Return the (x, y) coordinate for the center point of the cell that contains the specified text.  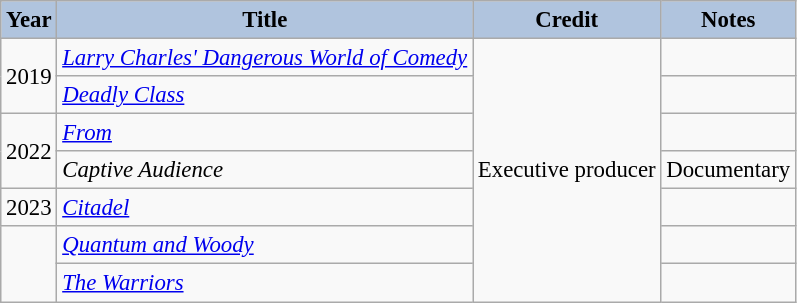
Executive producer (567, 170)
From (265, 133)
2022 (29, 152)
Larry Charles' Dangerous World of Comedy (265, 58)
Citadel (265, 208)
Quantum and Woody (265, 245)
Captive Audience (265, 170)
2023 (29, 208)
The Warriors (265, 283)
Year (29, 20)
Notes (728, 20)
Documentary (728, 170)
2019 (29, 76)
Title (265, 20)
Deadly Class (265, 95)
Credit (567, 20)
